Provide the [X, Y] coordinate of the cell's center where the given text is located.  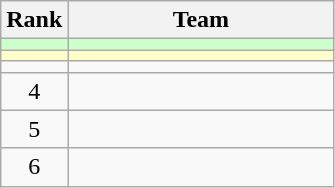
Team [201, 20]
6 [34, 167]
Rank [34, 20]
4 [34, 91]
5 [34, 129]
